Provide the [x, y] coordinate of the cell's center where the given text is located.  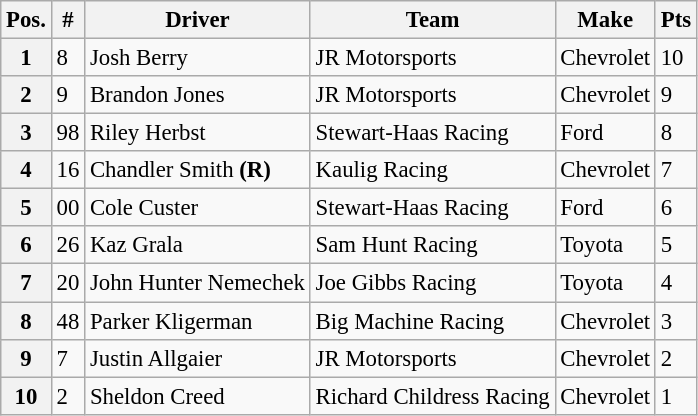
20 [68, 283]
John Hunter Nemechek [198, 283]
Parker Kligerman [198, 321]
00 [68, 208]
# [68, 20]
Driver [198, 20]
Pos. [26, 20]
Make [605, 20]
48 [68, 321]
Josh Berry [198, 58]
Joe Gibbs Racing [432, 283]
Richard Childress Racing [432, 396]
26 [68, 245]
Sam Hunt Racing [432, 245]
98 [68, 133]
Riley Herbst [198, 133]
Team [432, 20]
Chandler Smith (R) [198, 170]
Justin Allgaier [198, 358]
Kaz Grala [198, 245]
Pts [676, 20]
Cole Custer [198, 208]
Brandon Jones [198, 95]
Kaulig Racing [432, 170]
Big Machine Racing [432, 321]
16 [68, 170]
Sheldon Creed [198, 396]
